Provide the [X, Y] coordinate of the cell's center where the given text is located.  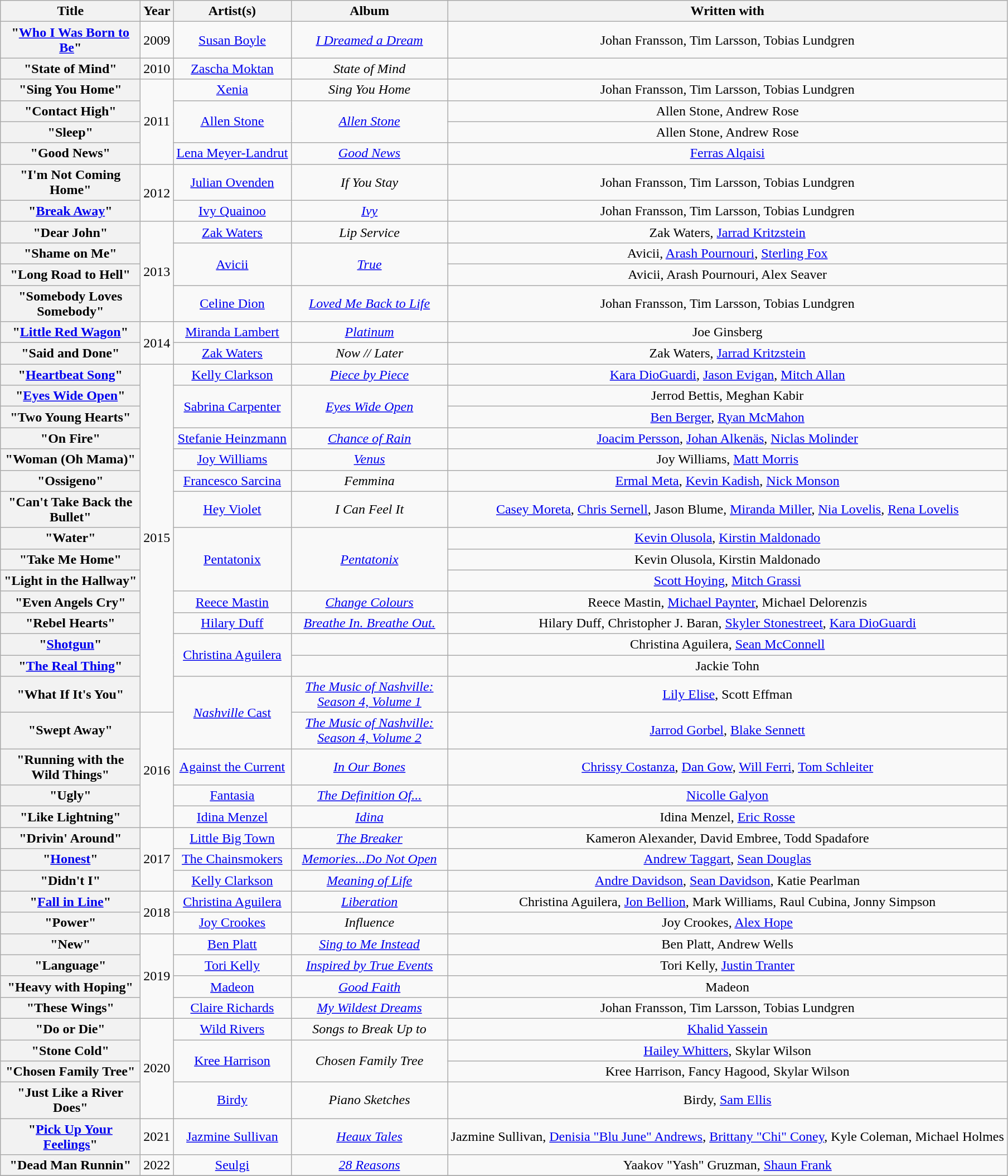
"Take Me Home" [70, 559]
Reece Mastin, Michael Paynter, Michael Delorenzis [727, 602]
Kree Harrison, Fancy Hagood, Skylar Wilson [727, 1072]
Seulgi [232, 1165]
Ben Platt, Andrew Wells [727, 944]
Jackie Tohn [727, 665]
Liberation [369, 902]
"Heartbeat Song" [70, 375]
"Light in the Hallway" [70, 580]
"Dead Man Runnin" [70, 1165]
Julian Ovenden [232, 182]
The Breaker [369, 838]
Good Faith [369, 986]
"Just Like a River Does" [70, 1101]
Platinum [369, 332]
"Running with the Wild Things" [70, 767]
2019 [157, 976]
Nicolle Galyon [727, 796]
Hey Violet [232, 510]
Hilary Duff [232, 623]
The Definition Of... [369, 796]
"Break Away" [70, 211]
Lena Meyer-Landrut [232, 153]
"Rebel Hearts" [70, 623]
Xenia [232, 90]
Birdy [232, 1101]
Jazmine Sullivan, Denisia "Blu June" Andrews, Brittany "Chi" Coney, Kyle Coleman, Michael Holmes [727, 1136]
Avicii, Arash Pournouri, Sterling Fox [727, 253]
"Ugly" [70, 796]
"Two Young Hearts" [70, 417]
Chance of Rain [369, 438]
Sing to Me Instead [369, 944]
"Woman (Oh Mama)" [70, 459]
Andrew Taggart, Sean Douglas [727, 859]
The Music of Nashville: Season 4, Volume 1 [369, 695]
Change Colours [369, 602]
Christina Aguilera, Jon Bellion, Mark Williams, Raul Cubina, Jonny Simpson [727, 902]
2013 [157, 271]
"Power" [70, 923]
"Water" [70, 538]
Sabrina Carpenter [232, 406]
"Sing You Home" [70, 90]
Ermal Meta, Kevin Kadish, Nick Monson [727, 481]
Artist(s) [232, 11]
"What If It's You" [70, 695]
Reece Mastin [232, 602]
2010 [157, 69]
Good News [369, 153]
In Our Bones [369, 767]
I Can Feel It [369, 510]
Little Big Town [232, 838]
Lip Service [369, 232]
"Long Road to Hell" [70, 274]
2021 [157, 1136]
"Dear John" [70, 232]
Venus [369, 459]
Year [157, 11]
"Honest" [70, 859]
28 Reasons [369, 1165]
"Sleep" [70, 132]
Ivy [369, 211]
Ivy Quainoo [232, 211]
Jarrod Gorbel, Blake Sennett [727, 730]
2020 [157, 1068]
Eyes Wide Open [369, 406]
"Chosen Family Tree" [70, 1072]
Kree Harrison [232, 1061]
Avicii, Arash Pournouri, Alex Seaver [727, 274]
Casey Moreta, Chris Sernell, Jason Blume, Miranda Miller, Nia Lovelis, Rena Lovelis [727, 510]
Joacim Persson, Johan Alkenäs, Niclas Molinder [727, 438]
Susan Boyle [232, 40]
"Can't Take Back the Bullet" [70, 510]
"Somebody Loves Somebody" [70, 303]
Avicii [232, 264]
Meaning of Life [369, 880]
Breathe In. Breathe Out. [369, 623]
"Language" [70, 965]
Loved Me Back to Life [369, 303]
Against the Current [232, 767]
Ben Berger, Ryan McMahon [727, 417]
"Shame on Me" [70, 253]
"Pick Up Your Feelings" [70, 1136]
Wild Rivers [232, 1029]
2017 [157, 859]
Scott Hoying, Mitch Grassi [727, 580]
Joy Williams, Matt Morris [727, 459]
If You Stay [369, 182]
Piano Sketches [369, 1101]
"Fall in Line" [70, 902]
"New" [70, 944]
2011 [157, 122]
Christina Aguilera, Sean McConnell [727, 644]
Jerrod Bettis, Meghan Kabir [727, 396]
"Ossigeno" [70, 481]
"Little Red Wagon" [70, 332]
"Even Angels Cry" [70, 602]
Title [70, 11]
"Who I Was Born to Be" [70, 40]
Kameron Alexander, David Embree, Todd Spadafore [727, 838]
"Didn't I" [70, 880]
2022 [157, 1165]
2012 [157, 193]
Lily Elise, Scott Effman [727, 695]
Idina [369, 817]
Chrissy Costanza, Dan Gow, Will Ferri, Tom Schleiter [727, 767]
Inspired by True Events [369, 965]
Idina Menzel, Eric Rosse [727, 817]
"Shotgun" [70, 644]
Jazmine Sullivan [232, 1136]
Fantasia [232, 796]
"Heavy with Hoping" [70, 986]
State of Mind [369, 69]
2014 [157, 343]
Tori Kelly, Justin Tranter [727, 965]
"Do or Die" [70, 1029]
2018 [157, 912]
"State of Mind" [70, 69]
Stefanie Heinzmann [232, 438]
Memories...Do Not Open [369, 859]
"The Real Thing" [70, 665]
Birdy, Sam Ellis [727, 1101]
I Dreamed a Dream [369, 40]
Chosen Family Tree [369, 1061]
Ferras Alqaisi [727, 153]
Andre Davidson, Sean Davidson, Katie Pearlman [727, 880]
Yaakov "Yash" Gruzman, Shaun Frank [727, 1165]
"On Fire" [70, 438]
The Music of Nashville: Season 4, Volume 2 [369, 730]
Now // Later [369, 354]
Idina Menzel [232, 817]
Francesco Sarcina [232, 481]
2015 [157, 539]
"Stone Cold" [70, 1050]
Joy Crookes [232, 923]
Album [369, 11]
The Chainsmokers [232, 859]
Zascha Moktan [232, 69]
"I'm Not Coming Home" [70, 182]
"These Wings" [70, 1008]
Joy Crookes, Alex Hope [727, 923]
My Wildest Dreams [369, 1008]
"Swept Away" [70, 730]
Ben Platt [232, 944]
Hailey Whitters, Skylar Wilson [727, 1050]
Khalid Yassein [727, 1029]
"Good News" [70, 153]
Claire Richards [232, 1008]
Written with [727, 11]
Celine Dion [232, 303]
Heaux Tales [369, 1136]
Influence [369, 923]
"Eyes Wide Open" [70, 396]
2009 [157, 40]
2016 [157, 770]
"Contact High" [70, 111]
Sing You Home [369, 90]
Nashville Cast [232, 713]
True [369, 264]
Femmina [369, 481]
Tori Kelly [232, 965]
Joe Ginsberg [727, 332]
Miranda Lambert [232, 332]
Hilary Duff, Christopher J. Baran, Skyler Stonestreet, Kara DioGuardi [727, 623]
Kara DioGuardi, Jason Evigan, Mitch Allan [727, 375]
Joy Williams [232, 459]
"Like Lightning" [70, 817]
Piece by Piece [369, 375]
"Drivin' Around" [70, 838]
Songs to Break Up to [369, 1029]
"Said and Done" [70, 354]
